Provide the (x, y) coordinate of the cell's center where the given text is located.  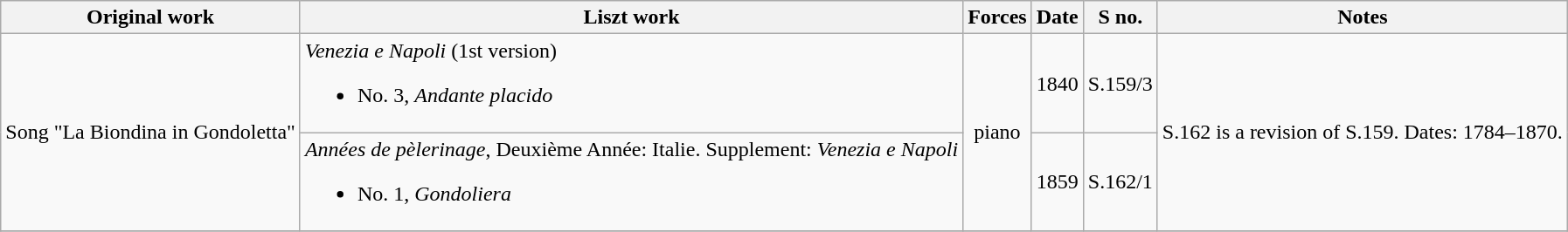
Années de pèlerinage, Deuxième Année: Italie. Supplement: Venezia e NapoliNo. 1, Gondoliera (631, 181)
Date (1058, 17)
1840 (1058, 84)
Song "La Biondina in Gondoletta" (150, 133)
S.162 is a revision of S.159. Dates: 1784–1870. (1362, 133)
S.159/3 (1120, 84)
Original work (150, 17)
Liszt work (631, 17)
Notes (1362, 17)
1859 (1058, 181)
Forces (998, 17)
S no. (1120, 17)
S.162/1 (1120, 181)
piano (998, 133)
Venezia e Napoli (1st version)No. 3, Andante placido (631, 84)
